Find where the given text appears and provide that cell's center as (x, y) coordinate. 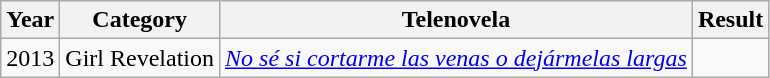
No sé si cortarme las venas o dejármelas largas (456, 58)
Category (140, 20)
Telenovela (456, 20)
Result (730, 20)
Year (30, 20)
2013 (30, 58)
Girl Revelation (140, 58)
